Find where the given text appears and provide that cell's center as (x, y) coordinate. 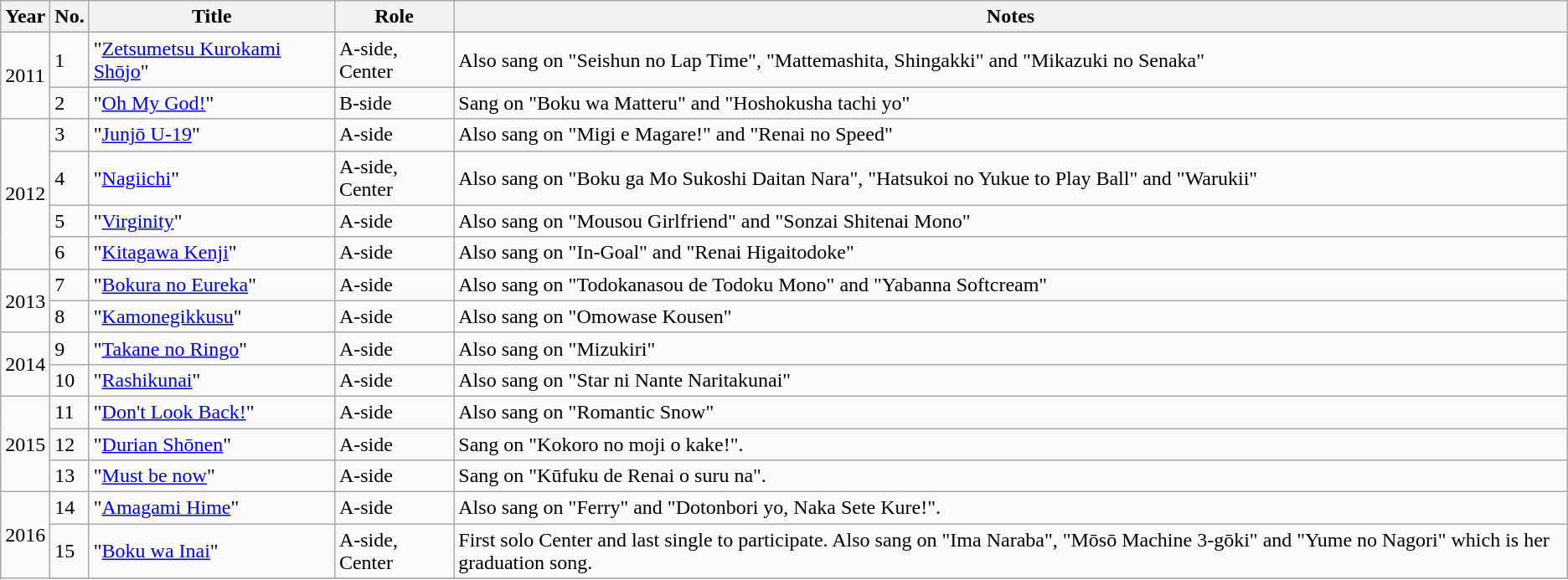
9 (70, 348)
"Rashikunai" (211, 380)
"Boku wa Inai" (211, 551)
Role (394, 17)
Also sang on "Star ni Nante Naritakunai" (1010, 380)
Also sang on "Migi e Magare!" and "Renai no Speed" (1010, 135)
"Must be now" (211, 476)
"Takane no Ringo" (211, 348)
"Nagiichi" (211, 177)
12 (70, 444)
2 (70, 103)
15 (70, 551)
5 (70, 221)
10 (70, 380)
Title (211, 17)
Also sang on "In-Goal" and "Renai Higaitodoke" (1010, 253)
4 (70, 177)
"Junjō U-19" (211, 135)
Also sang on "Ferry" and "Dotonbori yo, Naka Sete Kure!". (1010, 508)
Also sang on "Romantic Snow" (1010, 412)
No. (70, 17)
8 (70, 316)
Also sang on "Mousou Girlfriend" and "Sonzai Shitenai Mono" (1010, 221)
"Bokura no Eureka" (211, 285)
"Kamonegikkusu" (211, 316)
13 (70, 476)
Also sang on "Omowase Kousen" (1010, 316)
Sang on "Kūfuku de Renai o suru na". (1010, 476)
"Don't Look Back!" (211, 412)
Also sang on "Mizukiri" (1010, 348)
Also sang on "Boku ga Mo Sukoshi Daitan Nara", "Hatsukoi no Yukue to Play Ball" and "Warukii" (1010, 177)
11 (70, 412)
"Zetsumetsu Kurokami Shōjo" (211, 60)
First solo Center and last single to participate. Also sang on "Ima Naraba", "Mōsō Machine 3-gōki" and "Yume no Nagori" which is her graduation song. (1010, 551)
Sang on "Boku wa Matteru" and "Hoshokusha tachi yo" (1010, 103)
B-side (394, 103)
"Virginity" (211, 221)
2011 (25, 75)
Sang on "Kokoro no moji o kake!". (1010, 444)
2016 (25, 536)
1 (70, 60)
Also sang on "Todokanasou de Todoku Mono" and "Yabanna Softcream" (1010, 285)
Also sang on "Seishun no Lap Time", "Mattemashita, Shingakki" and "Mikazuki no Senaka" (1010, 60)
"Durian Shōnen" (211, 444)
14 (70, 508)
3 (70, 135)
Notes (1010, 17)
7 (70, 285)
"Amagami Hime" (211, 508)
"Kitagawa Kenji" (211, 253)
2013 (25, 300)
2012 (25, 194)
6 (70, 253)
Year (25, 17)
2014 (25, 364)
2015 (25, 444)
"Oh My God!" (211, 103)
